Capture the cell that displays the provided text and extract its (X, Y) central coordinate. 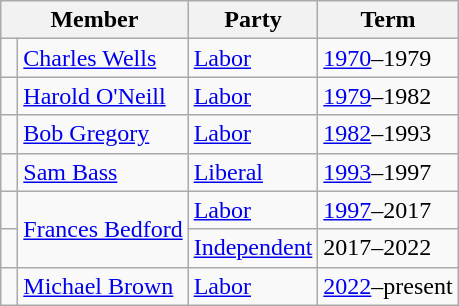
1970–1979 (388, 58)
1993–1997 (388, 172)
2022–present (388, 286)
1979–1982 (388, 96)
Bob Gregory (103, 134)
Term (388, 20)
Sam Bass (103, 172)
Independent (253, 248)
Liberal (253, 172)
Harold O'Neill (103, 96)
1997–2017 (388, 210)
Party (253, 20)
Charles Wells (103, 58)
Michael Brown (103, 286)
Member (94, 20)
Frances Bedford (103, 229)
1982–1993 (388, 134)
2017–2022 (388, 248)
